Find where the given text appears and provide that cell's center as [X, Y] coordinate. 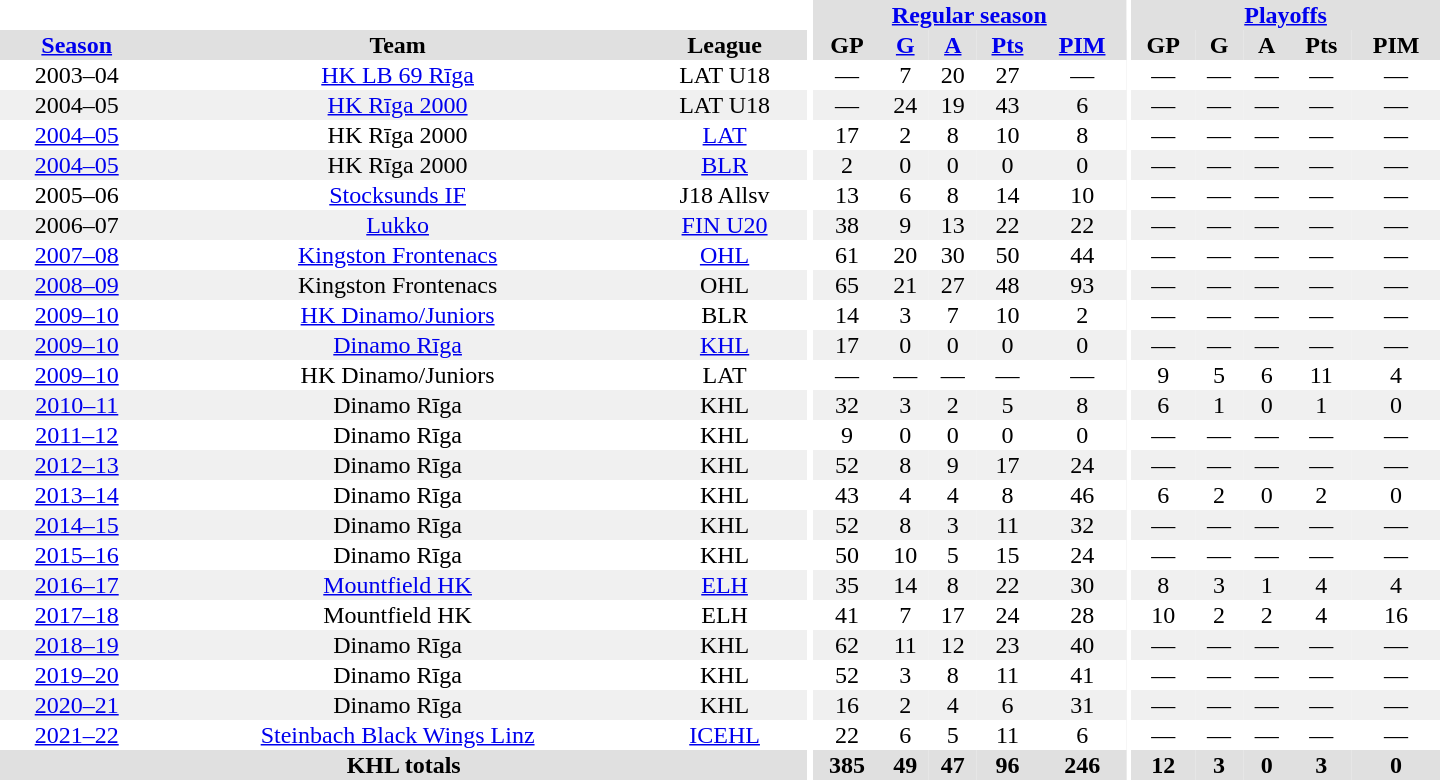
Steinbach Black Wings Linz [397, 735]
28 [1082, 615]
2008–09 [76, 285]
2006–07 [76, 225]
61 [848, 255]
Regular season [970, 15]
HK LB 69 Rīga [397, 75]
2014–15 [76, 525]
League [725, 45]
65 [848, 285]
2016–17 [76, 585]
2019–20 [76, 675]
Playoffs [1286, 15]
38 [848, 225]
246 [1082, 765]
FIN U20 [725, 225]
2017–18 [76, 615]
2005–06 [76, 195]
48 [1008, 285]
46 [1082, 495]
23 [1008, 645]
15 [1008, 555]
93 [1082, 285]
Stocksunds IF [397, 195]
Season [76, 45]
2020–21 [76, 705]
2018–19 [76, 645]
J18 Allsv [725, 195]
2013–14 [76, 495]
ICEHL [725, 735]
44 [1082, 255]
47 [953, 765]
385 [848, 765]
2021–22 [76, 735]
2012–13 [76, 465]
49 [905, 765]
KHL totals [404, 765]
2003–04 [76, 75]
40 [1082, 645]
2011–12 [76, 435]
21 [905, 285]
19 [953, 105]
Team [397, 45]
96 [1008, 765]
31 [1082, 705]
2007–08 [76, 255]
62 [848, 645]
Lukko [397, 225]
35 [848, 585]
2010–11 [76, 405]
2015–16 [76, 555]
